Locate the cell with the specified text and output its [X, Y] center coordinate. 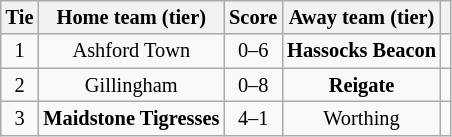
0–6 [253, 51]
2 [20, 85]
Ashford Town [131, 51]
Reigate [362, 85]
Gillingham [131, 85]
Worthing [362, 118]
1 [20, 51]
Maidstone Tigresses [131, 118]
Away team (tier) [362, 17]
4–1 [253, 118]
Tie [20, 17]
Home team (tier) [131, 17]
3 [20, 118]
Score [253, 17]
Hassocks Beacon [362, 51]
0–8 [253, 85]
